Output the (X, Y) coordinate of the center of the cell containing the given text.  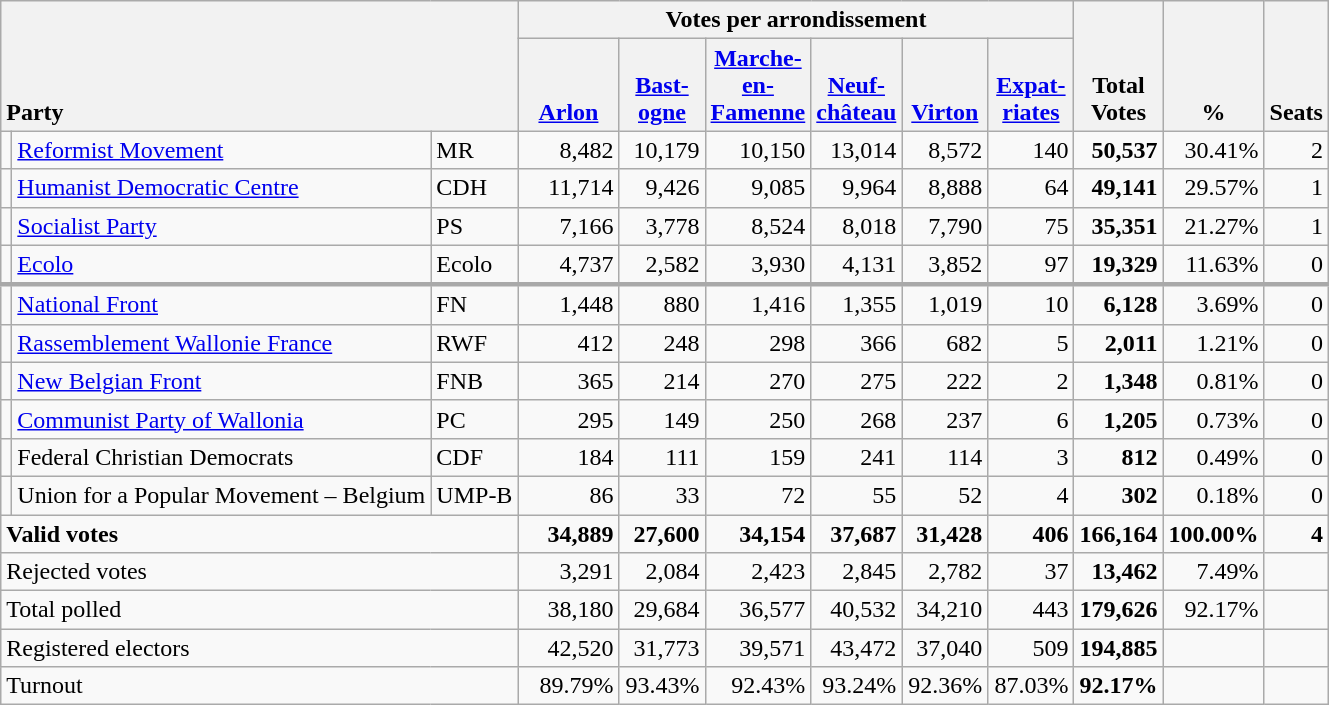
2,582 (662, 265)
4,131 (856, 265)
40,532 (856, 610)
0.73% (1214, 419)
34,210 (945, 610)
1,416 (758, 305)
2,084 (662, 572)
111 (662, 457)
CDH (474, 188)
1,355 (856, 305)
CDF (474, 457)
New Belgian Front (222, 381)
2,011 (1118, 343)
87.03% (1031, 686)
7,790 (945, 226)
366 (856, 343)
9,085 (758, 188)
Socialist Party (222, 226)
29.57% (1214, 188)
10,150 (758, 150)
27,600 (662, 533)
140 (1031, 150)
MR (474, 150)
35,351 (1118, 226)
97 (1031, 265)
3,291 (568, 572)
509 (1031, 648)
Total polled (260, 610)
33 (662, 495)
42,520 (568, 648)
250 (758, 419)
298 (758, 343)
21.27% (1214, 226)
412 (568, 343)
214 (662, 381)
275 (856, 381)
2,782 (945, 572)
Reformist Movement (222, 150)
3,930 (758, 265)
0.18% (1214, 495)
34,154 (758, 533)
PC (474, 419)
Valid votes (260, 533)
93.24% (856, 686)
241 (856, 457)
100.00% (1214, 533)
1,448 (568, 305)
365 (568, 381)
179,626 (1118, 610)
11.63% (1214, 265)
9,964 (856, 188)
8,572 (945, 150)
93.43% (662, 686)
36,577 (758, 610)
Seats (1296, 66)
2,845 (856, 572)
9,426 (662, 188)
11,714 (568, 188)
92.36% (945, 686)
13,462 (1118, 572)
5 (1031, 343)
19,329 (1118, 265)
FNB (474, 381)
10,179 (662, 150)
3,778 (662, 226)
75 (1031, 226)
FN (474, 305)
38,180 (568, 610)
Party (260, 66)
55 (856, 495)
29,684 (662, 610)
Bast- ogne (662, 85)
8,018 (856, 226)
UMP-B (474, 495)
Humanist Democratic Centre (222, 188)
3 (1031, 457)
Votes per arrondissement (796, 20)
268 (856, 419)
Neuf- château (856, 85)
Arlon (568, 85)
Marche- en- Famenne (758, 85)
37 (1031, 572)
0.49% (1214, 457)
4,737 (568, 265)
295 (568, 419)
National Front (222, 305)
PS (474, 226)
443 (1031, 610)
89.79% (568, 686)
8,888 (945, 188)
86 (568, 495)
8,482 (568, 150)
682 (945, 343)
812 (1118, 457)
1.21% (1214, 343)
248 (662, 343)
8,524 (758, 226)
1,205 (1118, 419)
31,773 (662, 648)
406 (1031, 533)
7.49% (1214, 572)
0.81% (1214, 381)
37,040 (945, 648)
10 (1031, 305)
39,571 (758, 648)
13,014 (856, 150)
194,885 (1118, 648)
Expat- riates (1031, 85)
302 (1118, 495)
64 (1031, 188)
% (1214, 66)
37,687 (856, 533)
Total Votes (1118, 66)
RWF (474, 343)
6,128 (1118, 305)
3,852 (945, 265)
149 (662, 419)
43,472 (856, 648)
7,166 (568, 226)
Communist Party of Wallonia (222, 419)
Federal Christian Democrats (222, 457)
1,019 (945, 305)
Rejected votes (260, 572)
31,428 (945, 533)
237 (945, 419)
880 (662, 305)
166,164 (1118, 533)
6 (1031, 419)
270 (758, 381)
50,537 (1118, 150)
Union for a Popular Movement – Belgium (222, 495)
159 (758, 457)
184 (568, 457)
114 (945, 457)
Registered electors (260, 648)
Rassemblement Wallonie France (222, 343)
2,423 (758, 572)
Virton (945, 85)
92.43% (758, 686)
Turnout (260, 686)
49,141 (1118, 188)
72 (758, 495)
1,348 (1118, 381)
52 (945, 495)
3.69% (1214, 305)
34,889 (568, 533)
30.41% (1214, 150)
222 (945, 381)
